Pinpoint the cell where the given text exists, returning its (x, y) midpoint coordinate. 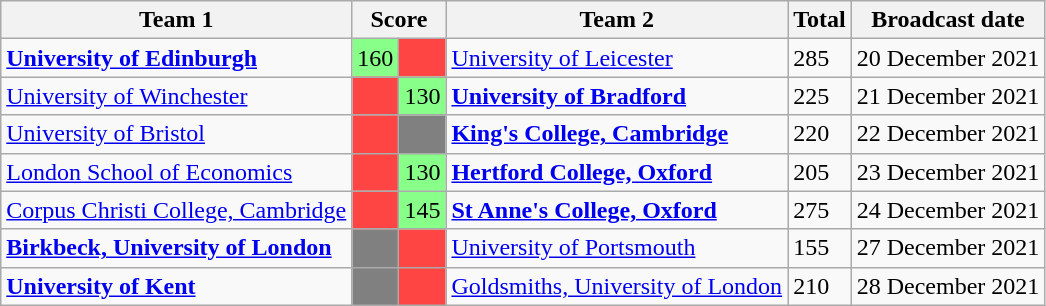
22 December 2021 (948, 134)
University of Leicester (617, 58)
285 (820, 58)
Broadcast date (948, 20)
275 (820, 210)
Score (399, 20)
205 (820, 172)
Team 1 (176, 20)
King's College, Cambridge (617, 134)
24 December 2021 (948, 210)
27 December 2021 (948, 248)
University of Bristol (176, 134)
160 (376, 58)
Corpus Christi College, Cambridge (176, 210)
145 (422, 210)
University of Portsmouth (617, 248)
225 (820, 96)
Goldsmiths, University of London (617, 286)
University of Winchester (176, 96)
210 (820, 286)
Total (820, 20)
London School of Economics (176, 172)
Team 2 (617, 20)
28 December 2021 (948, 286)
20 December 2021 (948, 58)
University of Bradford (617, 96)
University of Kent (176, 286)
Hertford College, Oxford (617, 172)
University of Edinburgh (176, 58)
21 December 2021 (948, 96)
St Anne's College, Oxford (617, 210)
23 December 2021 (948, 172)
155 (820, 248)
Birkbeck, University of London (176, 248)
220 (820, 134)
